From the cell containing the given text, extract its center point as (X, Y) coordinate. 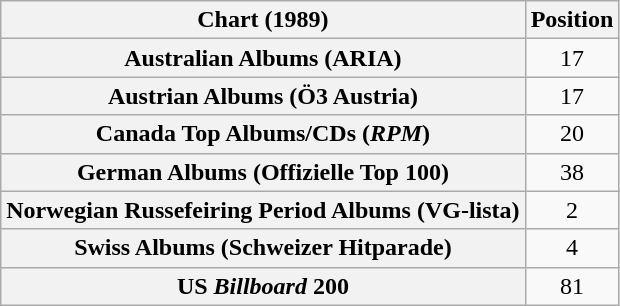
Austrian Albums (Ö3 Austria) (263, 96)
Australian Albums (ARIA) (263, 58)
2 (572, 210)
38 (572, 172)
4 (572, 248)
German Albums (Offizielle Top 100) (263, 172)
Norwegian Russefeiring Period Albums (VG-lista) (263, 210)
81 (572, 286)
Swiss Albums (Schweizer Hitparade) (263, 248)
Canada Top Albums/CDs (RPM) (263, 134)
Chart (1989) (263, 20)
US Billboard 200 (263, 286)
Position (572, 20)
20 (572, 134)
